Extract the (X, Y) coordinate from the center of the cell holding the provided text.  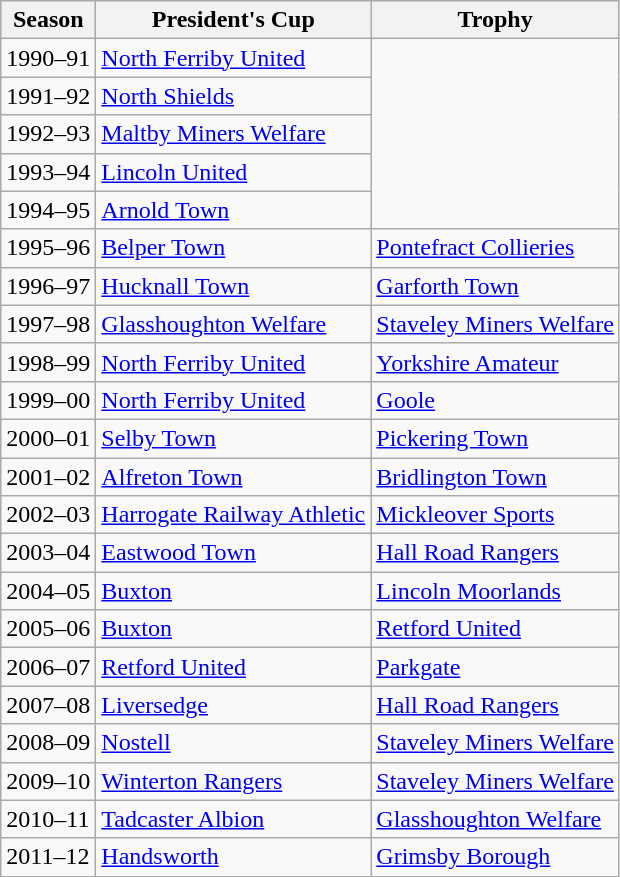
2005–06 (48, 629)
Liversedge (234, 705)
Handsworth (234, 857)
Tadcaster Albion (234, 819)
Bridlington Town (496, 477)
Maltby Miners Welfare (234, 134)
1998–99 (48, 362)
2007–08 (48, 705)
President's Cup (234, 20)
1993–94 (48, 172)
Pickering Town (496, 438)
Garforth Town (496, 286)
Alfreton Town (234, 477)
1996–97 (48, 286)
2003–04 (48, 553)
2010–11 (48, 819)
Winterton Rangers (234, 781)
Parkgate (496, 667)
Selby Town (234, 438)
2011–12 (48, 857)
1990–91 (48, 58)
1997–98 (48, 324)
1991–92 (48, 96)
1992–93 (48, 134)
Mickleover Sports (496, 515)
1995–96 (48, 248)
Nostell (234, 743)
1999–00 (48, 400)
1994–95 (48, 210)
Goole (496, 400)
2001–02 (48, 477)
Belper Town (234, 248)
Lincoln United (234, 172)
2006–07 (48, 667)
Eastwood Town (234, 553)
2008–09 (48, 743)
Arnold Town (234, 210)
Yorkshire Amateur (496, 362)
Trophy (496, 20)
Pontefract Collieries (496, 248)
Lincoln Moorlands (496, 591)
Hucknall Town (234, 286)
2009–10 (48, 781)
Grimsby Borough (496, 857)
North Shields (234, 96)
2004–05 (48, 591)
2000–01 (48, 438)
2002–03 (48, 515)
Season (48, 20)
Harrogate Railway Athletic (234, 515)
